Return the (X, Y) coordinate for the center point of the cell that contains the specified text.  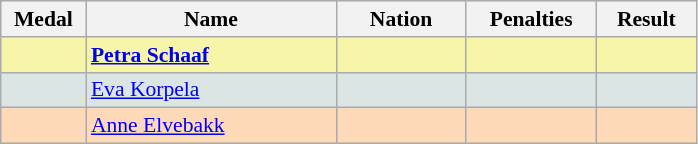
Anne Elvebakk (211, 126)
Eva Korpela (211, 90)
Nation (401, 19)
Result (646, 19)
Name (211, 19)
Petra Schaaf (211, 55)
Medal (44, 19)
Penalties (531, 19)
